Scan for the cell matching the given text and deliver its (X, Y) coordinate at center. 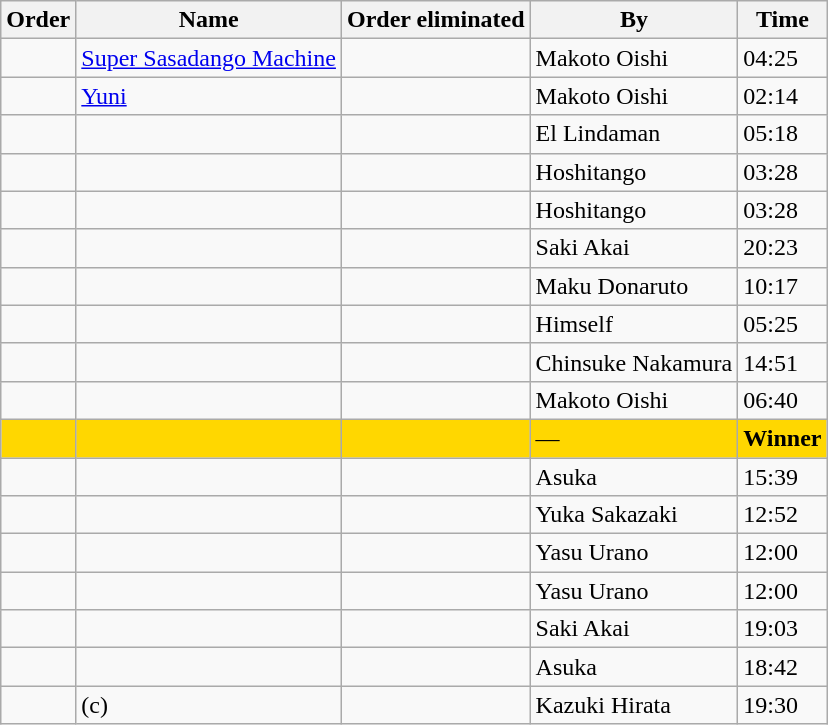
Order eliminated (436, 20)
Time (782, 20)
Maku Donaruto (634, 286)
— (634, 438)
19:03 (782, 629)
20:23 (782, 248)
Yuka Sakazaki (634, 515)
15:39 (782, 477)
05:25 (782, 324)
10:17 (782, 286)
12:52 (782, 515)
02:14 (782, 96)
Chinsuke Nakamura (634, 362)
Kazuki Hirata (634, 705)
El Lindaman (634, 134)
By (634, 20)
Winner (782, 438)
Order (38, 20)
Name (209, 20)
19:30 (782, 705)
18:42 (782, 667)
Himself (634, 324)
(c) (209, 705)
Super Sasadango Machine (209, 58)
04:25 (782, 58)
Yuni (209, 96)
14:51 (782, 362)
05:18 (782, 134)
06:40 (782, 400)
